Identify which cell holds the provided text, then report its (x, y) central coordinate. 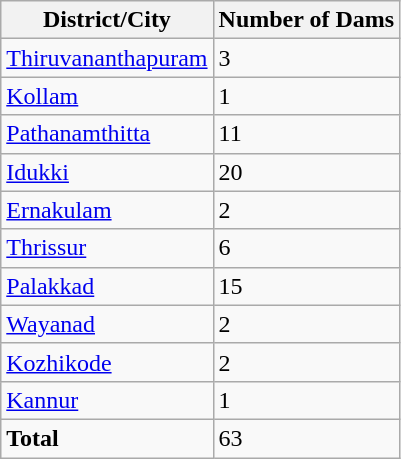
District/City (107, 20)
Idukki (107, 172)
63 (306, 438)
Kollam (107, 96)
3 (306, 58)
Ernakulam (107, 210)
Thrissur (107, 248)
Kozhikode (107, 362)
20 (306, 172)
Pathanamthitta (107, 134)
Wayanad (107, 324)
Thiruvananthapuram (107, 58)
Total (107, 438)
11 (306, 134)
Number of Dams (306, 20)
Palakkad (107, 286)
Kannur (107, 400)
15 (306, 286)
6 (306, 248)
